Return the [x, y] coordinate for the center point of the cell that contains the specified text.  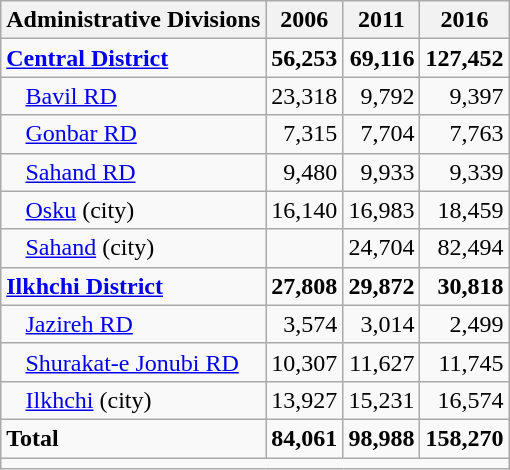
Administrative Divisions [134, 20]
11,627 [382, 362]
7,763 [464, 134]
Total [134, 438]
Jazireh RD [134, 324]
56,253 [304, 58]
9,792 [382, 96]
29,872 [382, 286]
127,452 [464, 58]
18,459 [464, 210]
13,927 [304, 400]
11,745 [464, 362]
3,014 [382, 324]
9,933 [382, 172]
2011 [382, 20]
16,574 [464, 400]
16,983 [382, 210]
7,704 [382, 134]
23,318 [304, 96]
Sahand RD [134, 172]
Gonbar RD [134, 134]
30,818 [464, 286]
9,339 [464, 172]
15,231 [382, 400]
16,140 [304, 210]
Bavil RD [134, 96]
Shurakat-e Jonubi RD [134, 362]
2006 [304, 20]
Ilkhchi (city) [134, 400]
Ilkhchi District [134, 286]
9,397 [464, 96]
3,574 [304, 324]
Central District [134, 58]
27,808 [304, 286]
69,116 [382, 58]
98,988 [382, 438]
10,307 [304, 362]
2,499 [464, 324]
158,270 [464, 438]
24,704 [382, 248]
Sahand (city) [134, 248]
2016 [464, 20]
Osku (city) [134, 210]
7,315 [304, 134]
9,480 [304, 172]
84,061 [304, 438]
82,494 [464, 248]
